Provide the (x, y) coordinate of the cell's center where the given text is located.  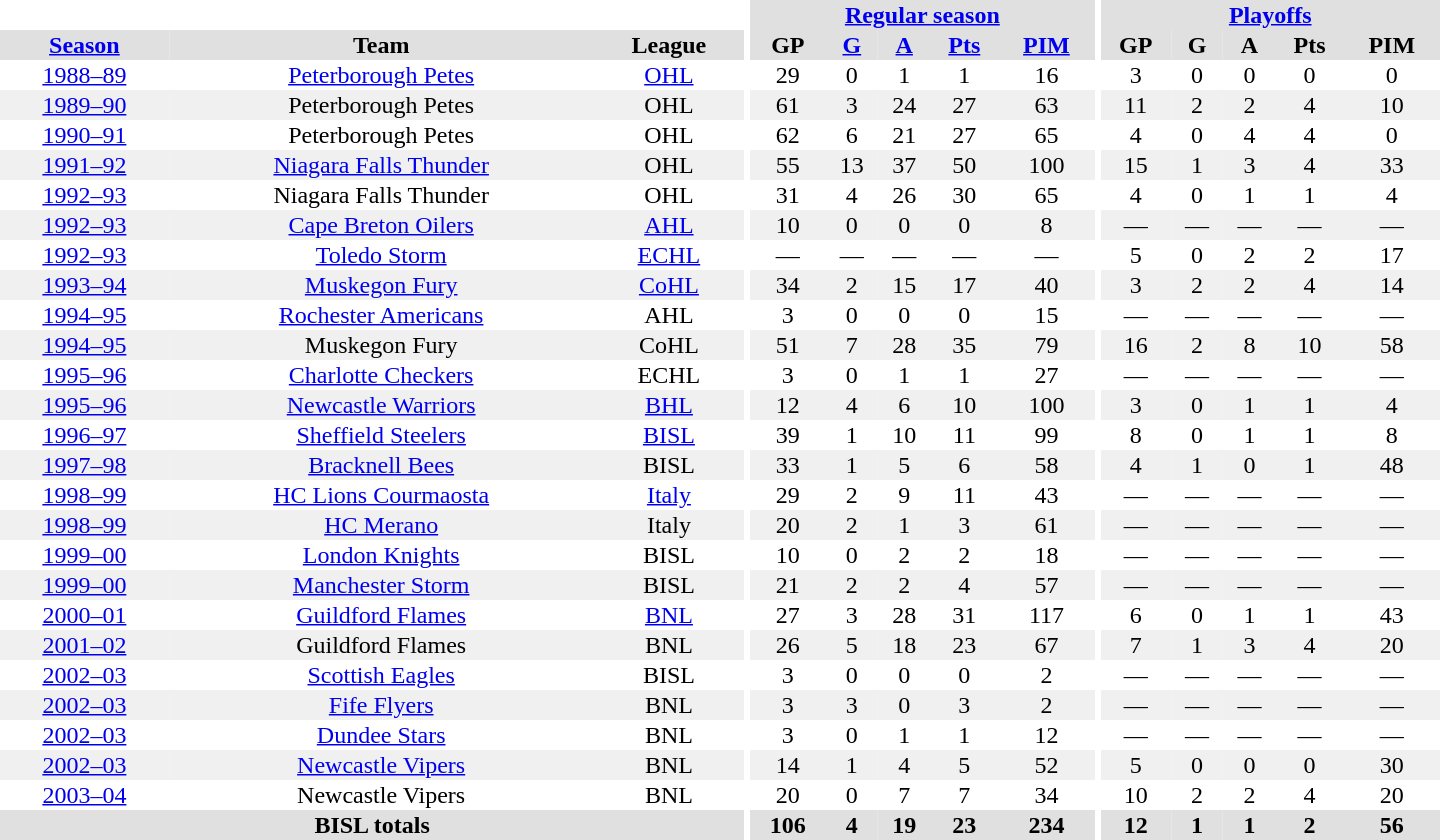
67 (1046, 645)
37 (904, 165)
Newcastle Warriors (382, 405)
Charlotte Checkers (382, 375)
HC Merano (382, 525)
Rochester Americans (382, 315)
Manchester Storm (382, 585)
106 (788, 825)
9 (904, 495)
Sheffield Steelers (382, 435)
2003–04 (84, 795)
HC Lions Courmaosta (382, 495)
League (670, 45)
Scottish Eagles (382, 675)
19 (904, 825)
35 (964, 345)
40 (1046, 285)
1997–98 (84, 465)
2000–01 (84, 615)
1990–91 (84, 135)
2001–02 (84, 645)
39 (788, 435)
99 (1046, 435)
Toledo Storm (382, 255)
Season (84, 45)
Regular season (922, 15)
1989–90 (84, 105)
62 (788, 135)
56 (1392, 825)
Dundee Stars (382, 735)
55 (788, 165)
50 (964, 165)
1993–94 (84, 285)
79 (1046, 345)
1996–97 (84, 435)
63 (1046, 105)
London Knights (382, 555)
BISL totals (372, 825)
57 (1046, 585)
Fife Flyers (382, 705)
24 (904, 105)
117 (1046, 615)
Cape Breton Oilers (382, 225)
1988–89 (84, 75)
Team (382, 45)
Bracknell Bees (382, 465)
BHL (670, 405)
13 (852, 165)
52 (1046, 765)
1991–92 (84, 165)
51 (788, 345)
234 (1046, 825)
48 (1392, 465)
Playoffs (1270, 15)
